From the cell containing the given text, extract its center point as [x, y] coordinate. 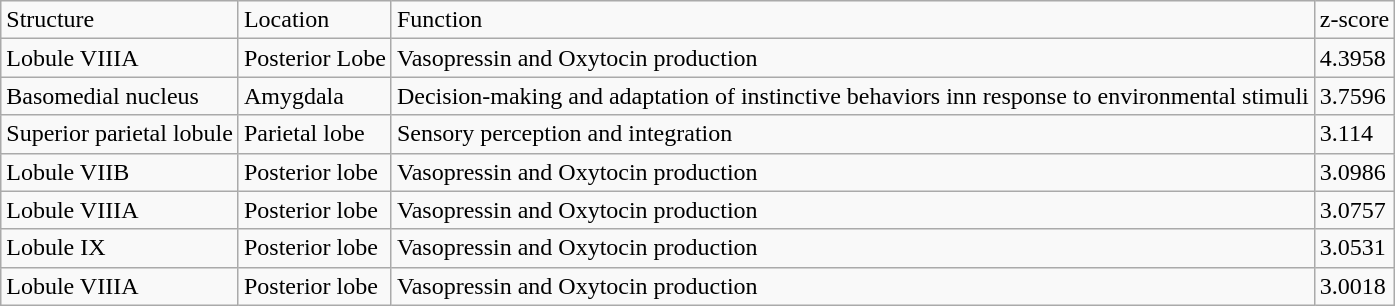
4.3958 [1354, 58]
Location [314, 20]
Function [852, 20]
Superior parietal lobule [120, 134]
Amygdala [314, 96]
3.0018 [1354, 286]
Parietal lobe [314, 134]
Basomedial nucleus [120, 96]
z-score [1354, 20]
3.114 [1354, 134]
Posterior Lobe [314, 58]
Lobule VIIB [120, 172]
3.0757 [1354, 210]
3.7596 [1354, 96]
Decision-making and adaptation of instinctive behaviors inn response to environmental stimuli [852, 96]
Structure [120, 20]
3.0531 [1354, 248]
Sensory perception and integration [852, 134]
Lobule IX [120, 248]
3.0986 [1354, 172]
